Detect which cell encompasses the target text, then output its [X, Y] center coordinate. 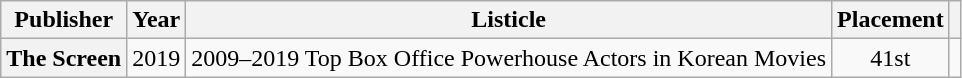
2009–2019 Top Box Office Powerhouse Actors in Korean Movies [509, 58]
Placement [891, 20]
The Screen [64, 58]
2019 [156, 58]
Publisher [64, 20]
Listicle [509, 20]
Year [156, 20]
41st [891, 58]
